Capture the cell that displays the provided text and extract its (X, Y) central coordinate. 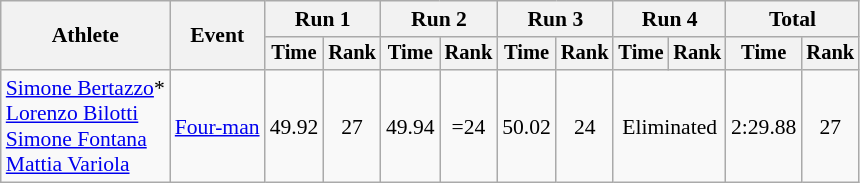
Event (218, 36)
Simone Bertazzo*Lorenzo BilottiSimone FontanaMattia Variola (86, 126)
Run 3 (555, 19)
2:29.88 (764, 126)
=24 (469, 126)
49.94 (410, 126)
Run 2 (439, 19)
Four-man (218, 126)
24 (585, 126)
Eliminated (669, 126)
49.92 (294, 126)
50.02 (526, 126)
Run 1 (323, 19)
Total (792, 19)
Athlete (86, 36)
Run 4 (669, 19)
